Scan for the cell matching the given text and deliver its (X, Y) coordinate at center. 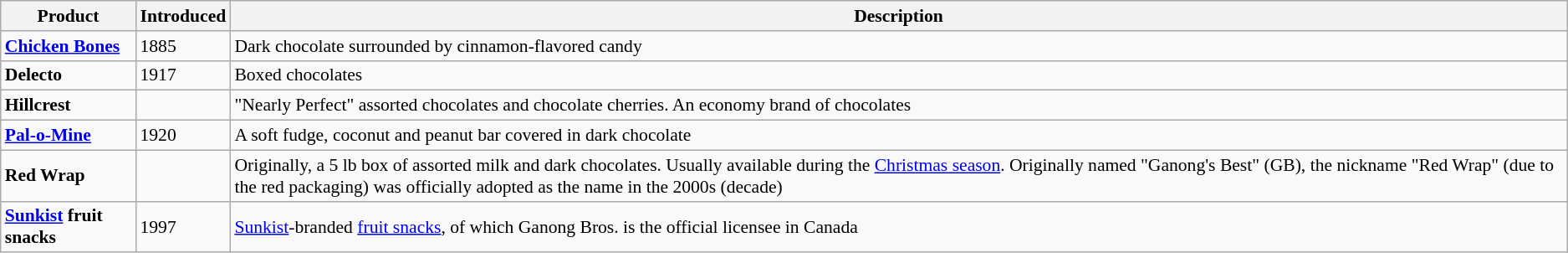
Dark chocolate surrounded by cinnamon-flavored candy (898, 46)
Sunkist fruit snacks (69, 226)
1917 (182, 75)
Pal-o-Mine (69, 136)
Hillcrest (69, 106)
Product (69, 16)
1920 (182, 136)
Introduced (182, 16)
Sunkist-branded fruit snacks, of which Ganong Bros. is the official licensee in Canada (898, 226)
Red Wrap (69, 176)
Boxed chocolates (898, 75)
A soft fudge, coconut and peanut bar covered in dark chocolate (898, 136)
"Nearly Perfect" assorted chocolates and chocolate cherries. An economy brand of chocolates (898, 106)
Chicken Bones (69, 46)
Description (898, 16)
Delecto (69, 75)
1885 (182, 46)
1997 (182, 226)
